Return (X, Y) of the center of cell containing provided text 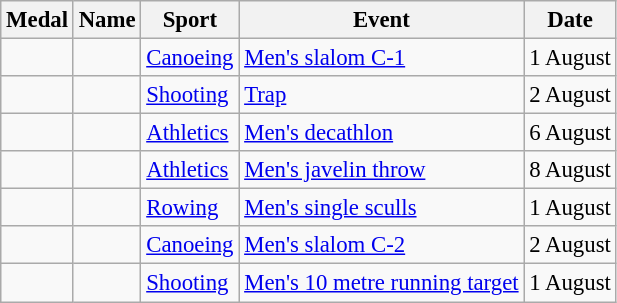
Men's slalom C-1 (382, 58)
Date (570, 20)
8 August (570, 170)
Name (107, 20)
Sport (190, 20)
Event (382, 20)
Rowing (190, 208)
Medal (38, 20)
Men's javelin throw (382, 170)
Men's slalom C-2 (382, 245)
6 August (570, 133)
Men's single sculls (382, 208)
Trap (382, 95)
Men's decathlon (382, 133)
Men's 10 metre running target (382, 283)
